Return [X, Y] of the center of cell containing provided text 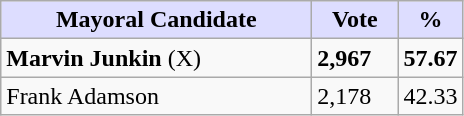
Mayoral Candidate [156, 20]
% [430, 20]
2,967 [355, 58]
2,178 [355, 96]
Vote [355, 20]
Frank Adamson [156, 96]
42.33 [430, 96]
57.67 [430, 58]
Marvin Junkin (X) [156, 58]
